Identify which cell holds the provided text, then report its [X, Y] central coordinate. 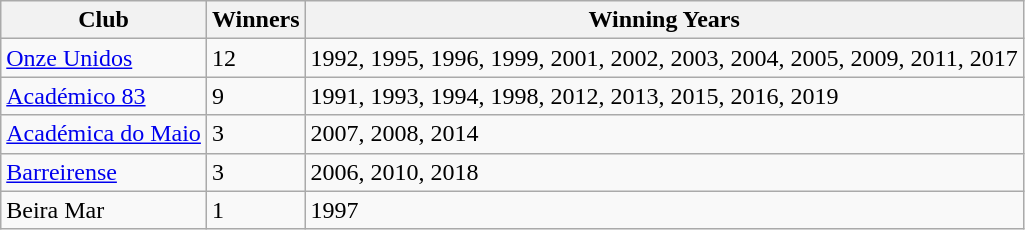
Winning Years [664, 20]
Barreirense [104, 172]
12 [256, 58]
Beira Mar [104, 210]
9 [256, 96]
1992, 1995, 1996, 1999, 2001, 2002, 2003, 2004, 2005, 2009, 2011, 2017 [664, 58]
1 [256, 210]
Club [104, 20]
2007, 2008, 2014 [664, 134]
Onze Unidos [104, 58]
Winners [256, 20]
1997 [664, 210]
Académica do Maio [104, 134]
2006, 2010, 2018 [664, 172]
Académico 83 [104, 96]
1991, 1993, 1994, 1998, 2012, 2013, 2015, 2016, 2019 [664, 96]
